Locate the cell with the specified text and output its (X, Y) center coordinate. 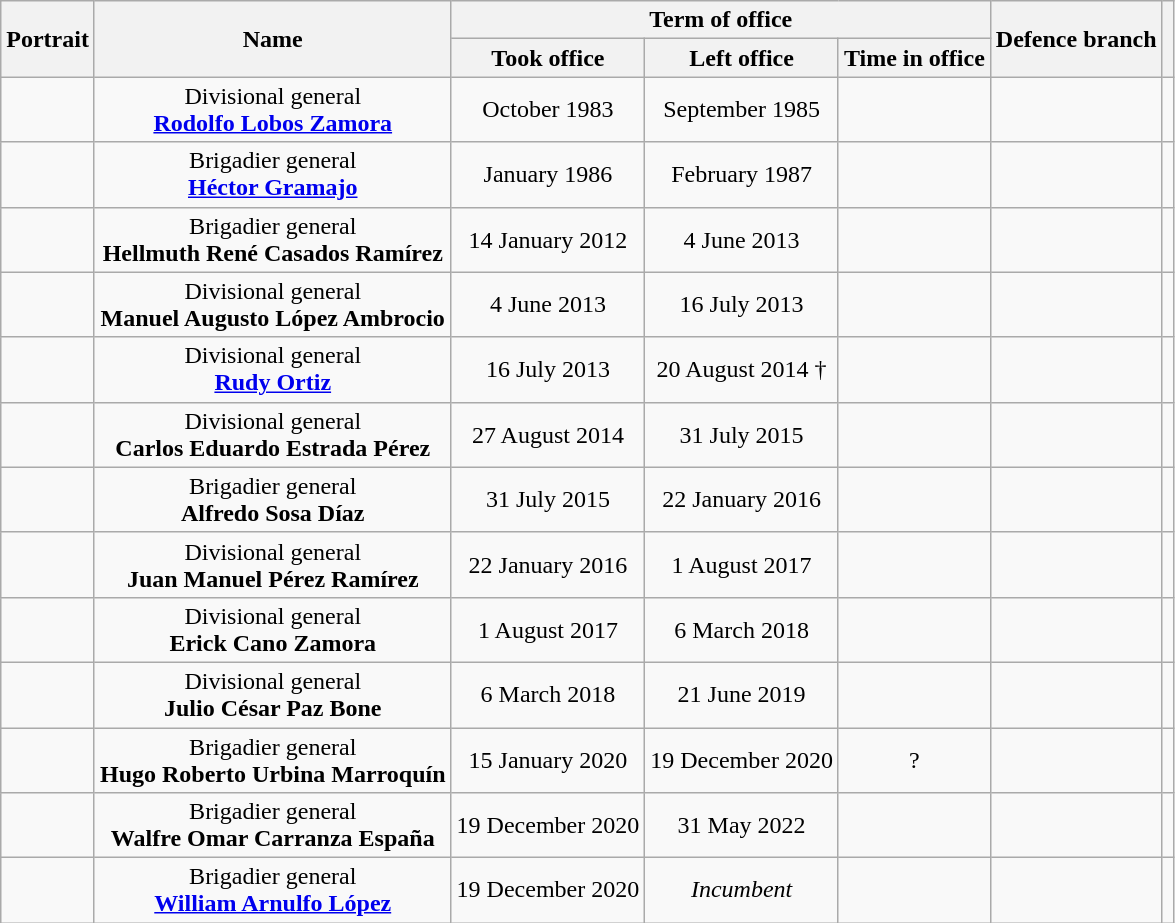
15 January 2020 (548, 760)
Divisional generalManuel Augusto López Ambrocio (272, 304)
Divisional generalJuan Manuel Pérez Ramírez (272, 564)
Brigadier generalWalfre Omar Carranza España (272, 826)
27 August 2014 (548, 434)
20 August 2014 † (742, 370)
Left office (742, 58)
Divisional generalRodolfo Lobos Zamora (272, 110)
January 1986 (548, 174)
Term of office (720, 20)
Took office (548, 58)
Brigadier generalHugo Roberto Urbina Marroquín (272, 760)
Brigadier generalAlfredo Sosa Díaz (272, 500)
September 1985 (742, 110)
Divisional generalCarlos Eduardo Estrada Pérez (272, 434)
October 1983 (548, 110)
Brigadier generalWilliam Arnulfo López (272, 890)
Brigadier generalHéctor Gramajo (272, 174)
February 1987 (742, 174)
21 June 2019 (742, 694)
Brigadier generalHellmuth René Casados Ramírez (272, 240)
Portrait (48, 39)
Time in office (914, 58)
Incumbent (742, 890)
Divisional generalRudy Ortiz (272, 370)
Name (272, 39)
14 January 2012 (548, 240)
Defence branch (1076, 39)
Divisional generalErick Cano Zamora (272, 630)
? (914, 760)
31 May 2022 (742, 826)
Divisional generalJulio César Paz Bone (272, 694)
